Find where the given text appears and provide that cell's center as (x, y) coordinate. 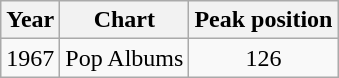
Peak position (264, 20)
Pop Albums (124, 58)
Year (30, 20)
1967 (30, 58)
126 (264, 58)
Chart (124, 20)
